Find where the given text appears and provide that cell's center as (X, Y) coordinate. 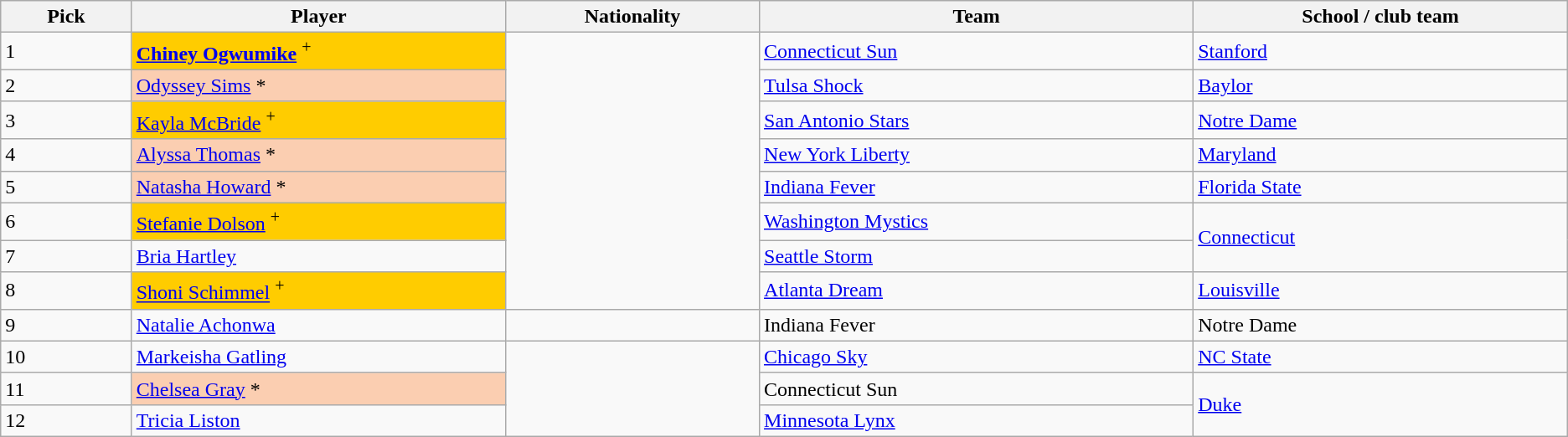
School / club team (1380, 17)
NC State (1380, 357)
10 (66, 357)
12 (66, 420)
Chicago Sky (977, 357)
Shoni Schimmel + (318, 291)
Chelsea Gray * (318, 388)
San Antonio Stars (977, 121)
8 (66, 291)
3 (66, 121)
Seattle Storm (977, 256)
Stefanie Dolson + (318, 221)
Odyssey Sims * (318, 85)
Connecticut (1380, 238)
Stanford (1380, 52)
Natasha Howard * (318, 187)
Alyssa Thomas * (318, 155)
11 (66, 388)
Chiney Ogwumike + (318, 52)
2 (66, 85)
Bria Hartley (318, 256)
1 (66, 52)
9 (66, 325)
Tulsa Shock (977, 85)
Team (977, 17)
Markeisha Gatling (318, 357)
Florida State (1380, 187)
Duke (1380, 404)
4 (66, 155)
Baylor (1380, 85)
Pick (66, 17)
Minnesota Lynx (977, 420)
Player (318, 17)
7 (66, 256)
Louisville (1380, 291)
Nationality (633, 17)
Tricia Liston (318, 420)
New York Liberty (977, 155)
6 (66, 221)
5 (66, 187)
Atlanta Dream (977, 291)
Kayla McBride + (318, 121)
Natalie Achonwa (318, 325)
Maryland (1380, 155)
Washington Mystics (977, 221)
